Extract the [X, Y] coordinate from the center of the cell holding the provided text.  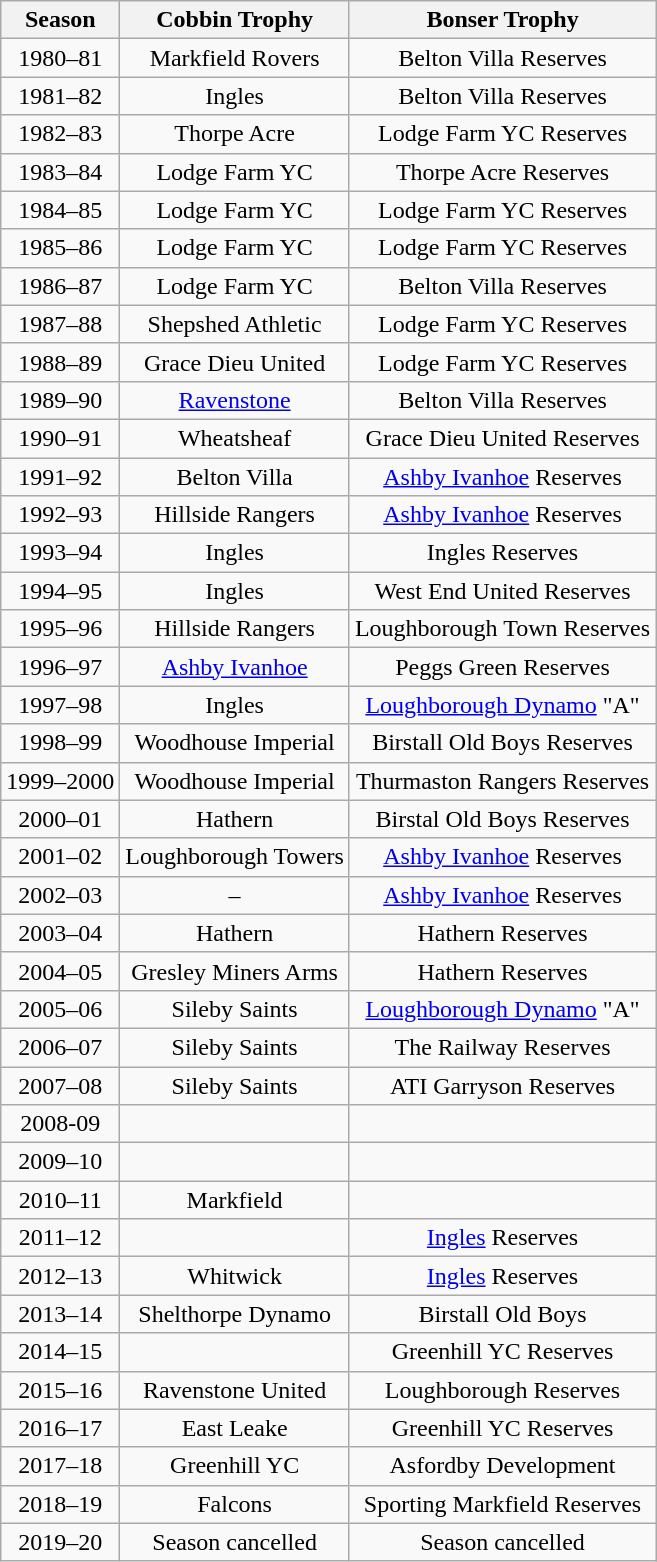
1999–2000 [60, 781]
Sporting Markfield Reserves [502, 1504]
ATI Garryson Reserves [502, 1085]
2014–15 [60, 1352]
2012–13 [60, 1276]
Birstall Old Boys Reserves [502, 743]
2003–04 [60, 933]
Ravenstone [235, 400]
Shepshed Athletic [235, 324]
2008-09 [60, 1124]
Birstall Old Boys [502, 1314]
1996–97 [60, 667]
2002–03 [60, 895]
– [235, 895]
1998–99 [60, 743]
1982–83 [60, 134]
1984–85 [60, 210]
1991–92 [60, 477]
1986–87 [60, 286]
2010–11 [60, 1200]
1993–94 [60, 553]
2013–14 [60, 1314]
1987–88 [60, 324]
1983–84 [60, 172]
The Railway Reserves [502, 1047]
Thorpe Acre Reserves [502, 172]
Grace Dieu United Reserves [502, 438]
Loughborough Town Reserves [502, 629]
Greenhill YC [235, 1466]
East Leake [235, 1428]
2009–10 [60, 1162]
Asfordby Development [502, 1466]
2019–20 [60, 1542]
Thorpe Acre [235, 134]
2016–17 [60, 1428]
2000–01 [60, 819]
Loughborough Reserves [502, 1390]
2006–07 [60, 1047]
1994–95 [60, 591]
1989–90 [60, 400]
Season [60, 20]
Shelthorpe Dynamo [235, 1314]
1992–93 [60, 515]
Grace Dieu United [235, 362]
1985–86 [60, 248]
1980–81 [60, 58]
Birstal Old Boys Reserves [502, 819]
Ravenstone United [235, 1390]
2018–19 [60, 1504]
Thurmaston Rangers Reserves [502, 781]
2005–06 [60, 1009]
Cobbin Trophy [235, 20]
Belton Villa [235, 477]
2001–02 [60, 857]
Bonser Trophy [502, 20]
1997–98 [60, 705]
Markfield [235, 1200]
Wheatsheaf [235, 438]
2011–12 [60, 1238]
West End United Reserves [502, 591]
Markfield Rovers [235, 58]
2015–16 [60, 1390]
2007–08 [60, 1085]
Ashby Ivanhoe [235, 667]
1990–91 [60, 438]
1995–96 [60, 629]
1988–89 [60, 362]
2004–05 [60, 971]
Gresley Miners Arms [235, 971]
1981–82 [60, 96]
Falcons [235, 1504]
2017–18 [60, 1466]
Peggs Green Reserves [502, 667]
Loughborough Towers [235, 857]
Whitwick [235, 1276]
